Output the [x, y] coordinate of the center of the cell containing the given text.  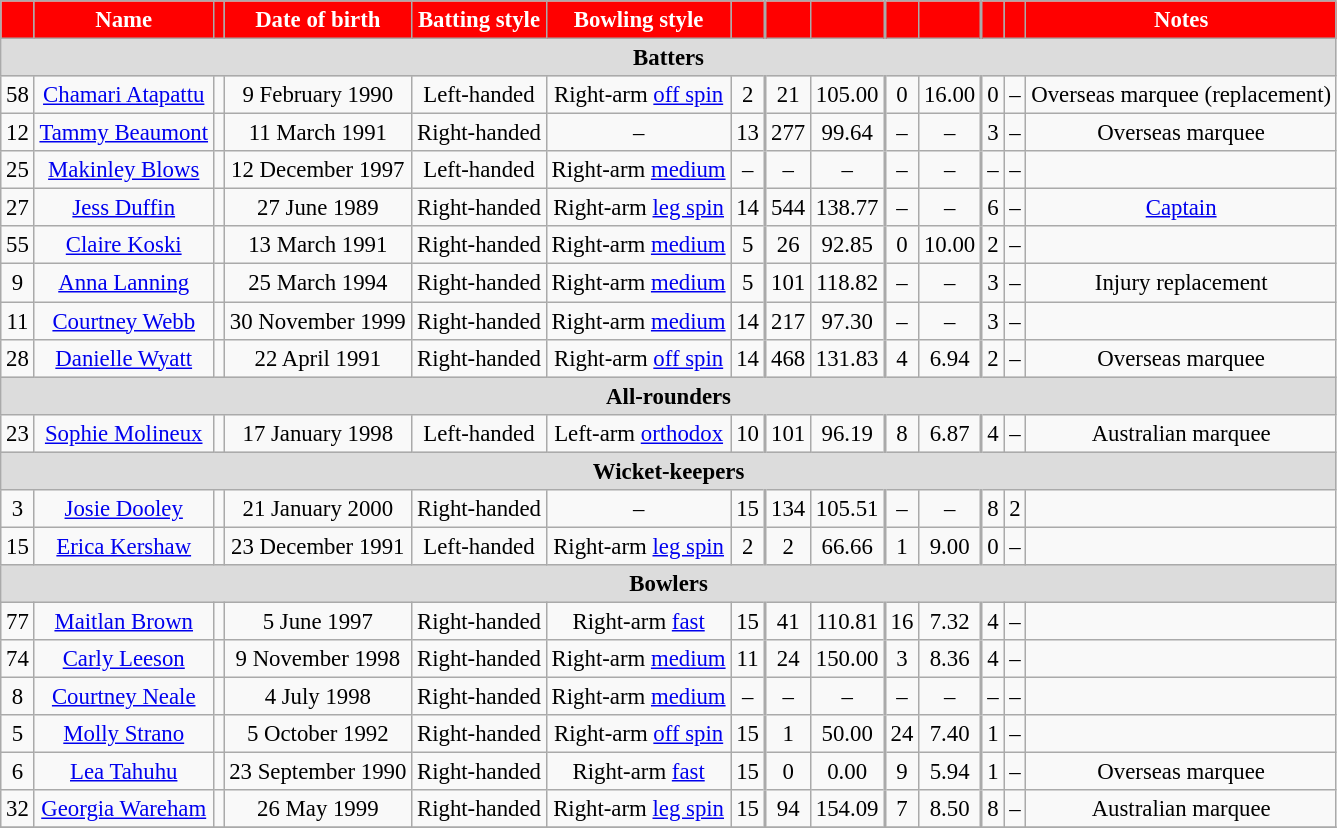
Carly Leeson [124, 659]
66.66 [848, 546]
27 June 1989 [318, 208]
10.00 [950, 245]
22 April 1991 [318, 358]
110.81 [848, 621]
5 June 1997 [318, 621]
5 October 1992 [318, 734]
217 [788, 321]
Batting style [480, 20]
Claire Koski [124, 245]
97.30 [848, 321]
9 November 1998 [318, 659]
25 March 1994 [318, 283]
16 [902, 621]
Lea Tahuhu [124, 772]
Georgia Wareham [124, 809]
Date of birth [318, 20]
Maitlan Brown [124, 621]
8.50 [950, 809]
544 [788, 208]
7.40 [950, 734]
99.64 [848, 133]
Bowling style [638, 20]
150.00 [848, 659]
154.09 [848, 809]
Molly Strano [124, 734]
58 [18, 95]
6.87 [950, 433]
16.00 [950, 95]
7.32 [950, 621]
25 [18, 170]
Wicket-keepers [669, 471]
23 [18, 433]
7 [902, 809]
13 March 1991 [318, 245]
26 [788, 245]
17 January 1998 [318, 433]
277 [788, 133]
30 November 1999 [318, 321]
105.00 [848, 95]
Josie Dooley [124, 509]
105.51 [848, 509]
131.83 [848, 358]
468 [788, 358]
23 September 1990 [318, 772]
Overseas marquee (replacement) [1181, 95]
12 December 1997 [318, 170]
10 [748, 433]
21 January 2000 [318, 509]
26 May 1999 [318, 809]
118.82 [848, 283]
9 February 1990 [318, 95]
9.00 [950, 546]
Courtney Webb [124, 321]
Name [124, 20]
4 July 1998 [318, 697]
Jess Duffin [124, 208]
23 December 1991 [318, 546]
55 [18, 245]
11 March 1991 [318, 133]
13 [748, 133]
41 [788, 621]
Left-arm orthodox [638, 433]
74 [18, 659]
92.85 [848, 245]
27 [18, 208]
Bowlers [669, 584]
138.77 [848, 208]
Injury replacement [1181, 283]
94 [788, 809]
Batters [669, 58]
96.19 [848, 433]
Captain [1181, 208]
28 [18, 358]
Courtney Neale [124, 697]
Notes [1181, 20]
All-rounders [669, 396]
21 [788, 95]
Anna Lanning [124, 283]
Erica Kershaw [124, 546]
Tammy Beaumont [124, 133]
134 [788, 509]
Chamari Atapattu [124, 95]
Danielle Wyatt [124, 358]
32 [18, 809]
12 [18, 133]
77 [18, 621]
6.94 [950, 358]
50.00 [848, 734]
5.94 [950, 772]
0.00 [848, 772]
Makinley Blows [124, 170]
8.36 [950, 659]
Sophie Molineux [124, 433]
